Return [X, Y] of the center of cell containing provided text 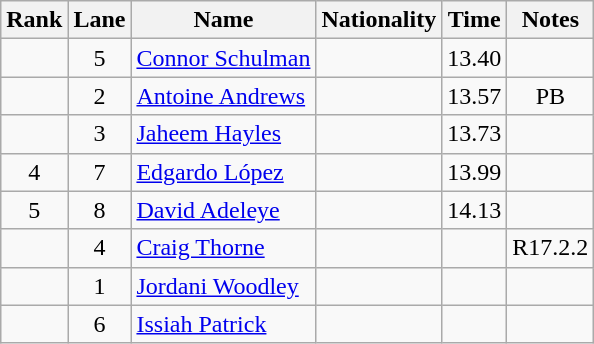
1 [100, 286]
Jordani Woodley [224, 286]
Name [224, 20]
13.73 [474, 134]
13.40 [474, 58]
Edgardo López [224, 172]
Lane [100, 20]
13.99 [474, 172]
13.57 [474, 96]
R17.2.2 [550, 248]
Notes [550, 20]
Craig Thorne [224, 248]
7 [100, 172]
2 [100, 96]
Jaheem Hayles [224, 134]
14.13 [474, 210]
3 [100, 134]
Connor Schulman [224, 58]
6 [100, 324]
Antoine Andrews [224, 96]
David Adeleye [224, 210]
Issiah Patrick [224, 324]
Rank [34, 20]
Time [474, 20]
Nationality [379, 20]
8 [100, 210]
PB [550, 96]
